Return the [x, y] coordinate for the center point of the cell that contains the specified text.  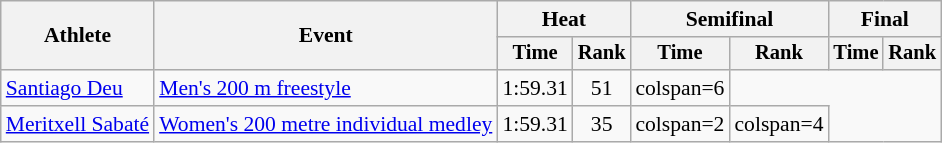
colspan=6 [680, 88]
Semifinal [729, 19]
Santiago Deu [78, 88]
Heat [564, 19]
Men's 200 m freestyle [326, 88]
Meritxell Sabaté [78, 124]
Athlete [78, 36]
Women's 200 metre individual medley [326, 124]
Final [885, 19]
colspan=2 [680, 124]
35 [602, 124]
51 [602, 88]
Event [326, 36]
colspan=4 [778, 124]
